Capture the cell that displays the provided text and extract its (x, y) central coordinate. 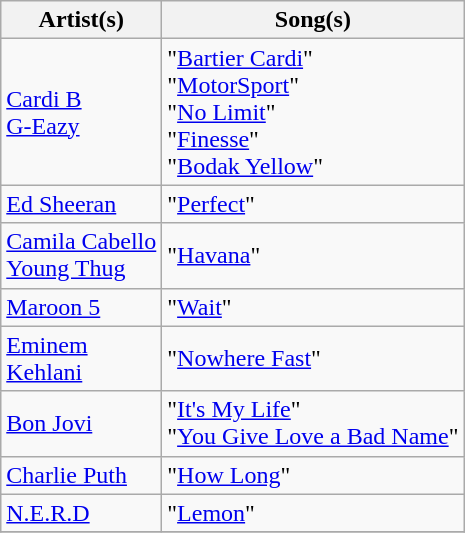
"Wait" (313, 307)
"Havana" (313, 256)
EminemKehlani (82, 358)
Charlie Puth (82, 475)
Camila CabelloYoung Thug (82, 256)
Artist(s) (82, 20)
"Bartier Cardi""MotorSport""No Limit""Finesse" "Bodak Yellow" (313, 112)
"Lemon" (313, 513)
Song(s) (313, 20)
"Perfect" (313, 204)
"It's My Life""You Give Love a Bad Name" (313, 424)
Ed Sheeran (82, 204)
Maroon 5 (82, 307)
"Nowhere Fast" (313, 358)
Bon Jovi (82, 424)
"How Long" (313, 475)
N.E.R.D (82, 513)
Cardi BG-Eazy (82, 112)
